Extract the [X, Y] coordinate from the center of the cell holding the provided text.  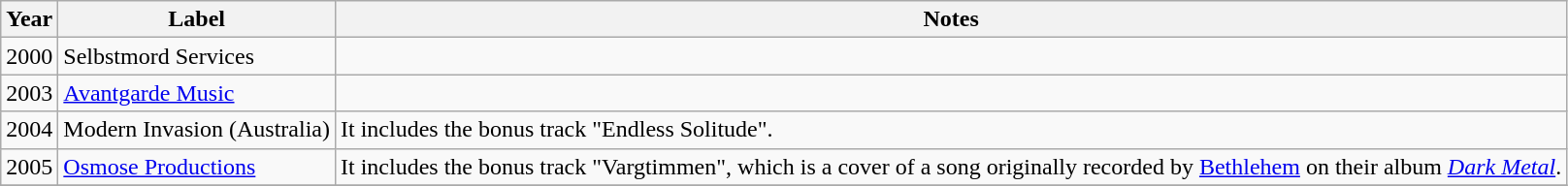
Year [29, 19]
2000 [29, 56]
2003 [29, 93]
Modern Invasion (Australia) [197, 130]
Notes [951, 19]
2004 [29, 130]
Osmose Productions [197, 167]
It includes the bonus track "Endless Solitude". [951, 130]
Label [197, 19]
Selbstmord Services [197, 56]
It includes the bonus track "Vargtimmen", which is a cover of a song originally recorded by Bethlehem on their album Dark Metal. [951, 167]
Avantgarde Music [197, 93]
2005 [29, 167]
